Determine the (X, Y) coordinate at the center of the cell enclosing the given text.  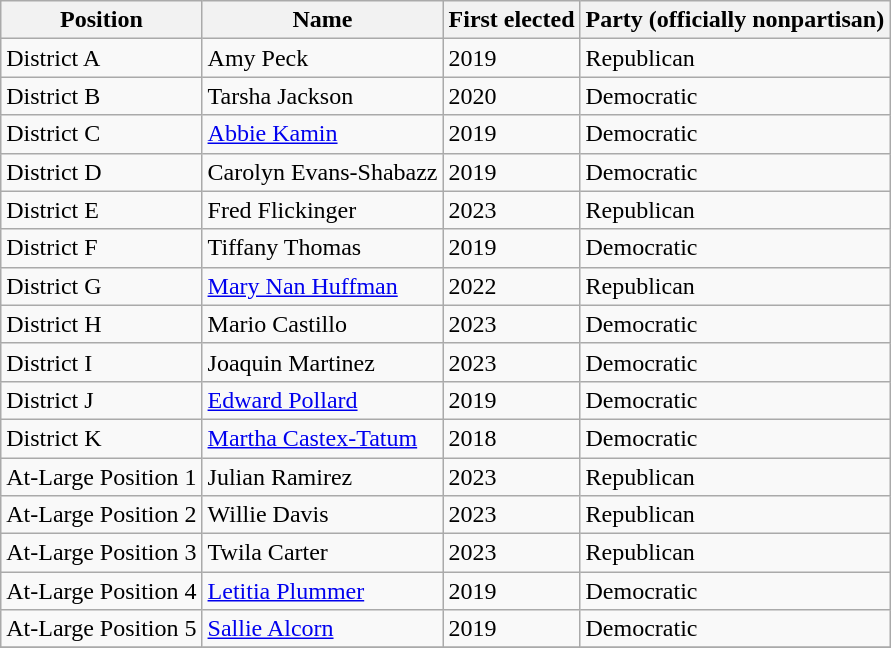
Martha Castex-Tatum (322, 438)
Amy Peck (322, 58)
At-Large Position 5 (102, 629)
Mary Nan Huffman (322, 286)
Abbie Kamin (322, 134)
First elected (512, 20)
Name (322, 20)
District J (102, 400)
Sallie Alcorn (322, 629)
Joaquin Martinez (322, 362)
District G (102, 286)
District K (102, 438)
Tiffany Thomas (322, 248)
At-Large Position 2 (102, 515)
At-Large Position 4 (102, 591)
Party (officially nonpartisan) (735, 20)
Willie Davis (322, 515)
Fred Flickinger (322, 210)
Edward Pollard (322, 400)
District I (102, 362)
District A (102, 58)
Julian Ramirez (322, 477)
Position (102, 20)
District B (102, 96)
2020 (512, 96)
District F (102, 248)
District E (102, 210)
At-Large Position 1 (102, 477)
At-Large Position 3 (102, 553)
District H (102, 324)
District D (102, 172)
2018 (512, 438)
Twila Carter (322, 553)
District C (102, 134)
Mario Castillo (322, 324)
Tarsha Jackson (322, 96)
Letitia Plummer (322, 591)
Carolyn Evans-Shabazz (322, 172)
2022 (512, 286)
